Provide the [x, y] coordinate of the cell's center where the given text is located.  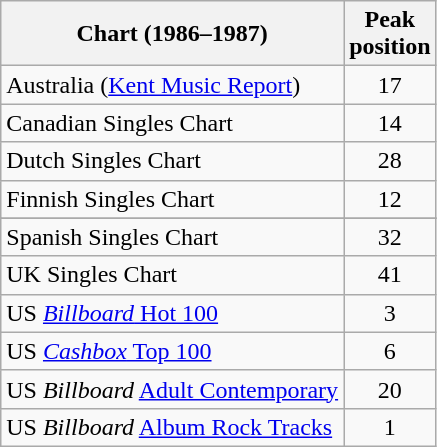
14 [390, 123]
1 [390, 427]
US Cashbox Top 100 [172, 351]
Canadian Singles Chart [172, 123]
UK Singles Chart [172, 275]
28 [390, 161]
Spanish Singles Chart [172, 237]
US Billboard Album Rock Tracks [172, 427]
US Billboard Adult Contemporary [172, 389]
12 [390, 199]
20 [390, 389]
3 [390, 313]
US Billboard Hot 100 [172, 313]
Dutch Singles Chart [172, 161]
Finnish Singles Chart [172, 199]
6 [390, 351]
32 [390, 237]
Chart (1986–1987) [172, 34]
Peakposition [390, 34]
41 [390, 275]
17 [390, 85]
Australia (Kent Music Report) [172, 85]
